Capture the cell that displays the provided text and extract its [X, Y] central coordinate. 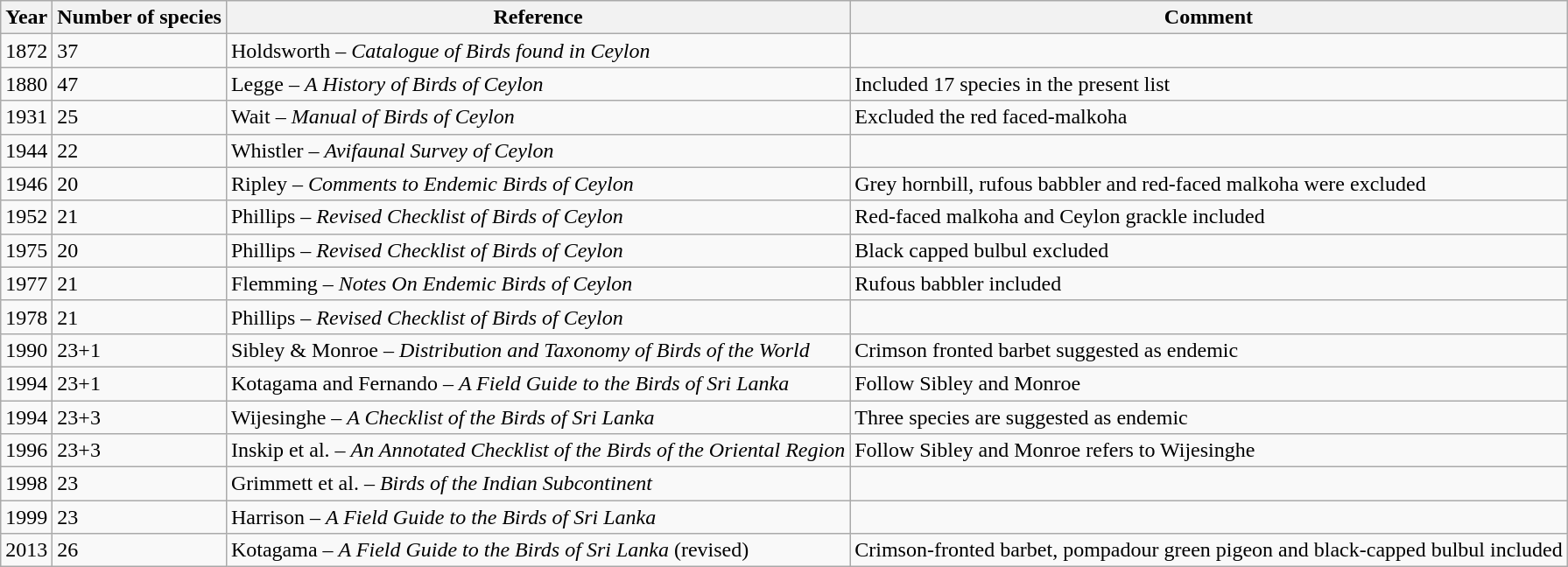
1978 [26, 317]
Three species are suggested as endemic [1208, 417]
1952 [26, 217]
Wijesinghe – A Checklist of the Birds of Sri Lanka [538, 417]
Comment [1208, 17]
Number of species [140, 17]
1944 [26, 150]
Holdsworth – Catalogue of Birds found in Ceylon [538, 51]
Rufous babbler included [1208, 283]
47 [140, 84]
Sibley & Monroe – Distribution and Taxonomy of Birds of the World [538, 350]
1999 [26, 517]
Grimmett et al. – Birds of the Indian Subcontinent [538, 484]
Follow Sibley and Monroe refers to Wijesinghe [1208, 451]
Kotagama – A Field Guide to the Birds of Sri Lanka (revised) [538, 550]
Black capped bulbul excluded [1208, 250]
Harrison – A Field Guide to the Birds of Sri Lanka [538, 517]
1998 [26, 484]
Wait – Manual of Birds of Ceylon [538, 117]
22 [140, 150]
Reference [538, 17]
Legge – A History of Birds of Ceylon [538, 84]
Inskip et al. – An Annotated Checklist of the Birds of the Oriental Region [538, 451]
1946 [26, 184]
2013 [26, 550]
Flemming – Notes On Endemic Birds of Ceylon [538, 283]
37 [140, 51]
Crimson-fronted barbet, pompadour green pigeon and black-capped bulbul included [1208, 550]
Follow Sibley and Monroe [1208, 383]
1977 [26, 283]
Crimson fronted barbet suggested as endemic [1208, 350]
Excluded the red faced-malkoha [1208, 117]
Year [26, 17]
Included 17 species in the present list [1208, 84]
Grey hornbill, rufous babbler and red-faced malkoha were excluded [1208, 184]
26 [140, 550]
1990 [26, 350]
1872 [26, 51]
Ripley – Comments to Endemic Birds of Ceylon [538, 184]
Red-faced malkoha and Ceylon grackle included [1208, 217]
1880 [26, 84]
Whistler – Avifaunal Survey of Ceylon [538, 150]
25 [140, 117]
1975 [26, 250]
1931 [26, 117]
1996 [26, 451]
Kotagama and Fernando – A Field Guide to the Birds of Sri Lanka [538, 383]
